Identify which cell holds the provided text, then report its [x, y] central coordinate. 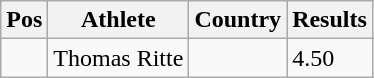
Country [238, 20]
Thomas Ritte [118, 58]
Results [330, 20]
4.50 [330, 58]
Athlete [118, 20]
Pos [24, 20]
